Output the [x, y] coordinate of the center of the cell containing the given text.  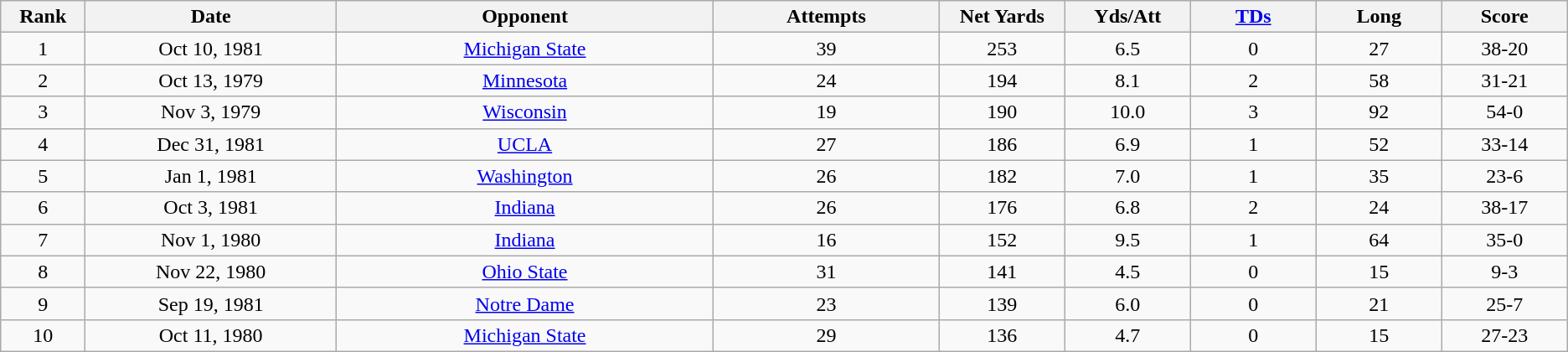
64 [1379, 240]
10.0 [1127, 112]
Washington [525, 176]
Long [1379, 17]
8 [44, 272]
7.0 [1127, 176]
23-6 [1504, 176]
253 [1002, 49]
6.9 [1127, 144]
194 [1002, 80]
6.0 [1127, 303]
8.1 [1127, 80]
52 [1379, 144]
190 [1002, 112]
136 [1002, 335]
182 [1002, 176]
38-17 [1504, 208]
6.8 [1127, 208]
Attempts [826, 17]
Oct 10, 1981 [211, 49]
35 [1379, 176]
4.5 [1127, 272]
29 [826, 335]
Score [1504, 17]
141 [1002, 272]
UCLA [525, 144]
35-0 [1504, 240]
5 [44, 176]
4 [44, 144]
19 [826, 112]
186 [1002, 144]
31-21 [1504, 80]
Jan 1, 1981 [211, 176]
139 [1002, 303]
38-20 [1504, 49]
92 [1379, 112]
Minnesota [525, 80]
25-7 [1504, 303]
176 [1002, 208]
9.5 [1127, 240]
Notre Dame [525, 303]
Ohio State [525, 272]
Net Yards [1002, 17]
Nov 22, 1980 [211, 272]
Oct 11, 1980 [211, 335]
TDs [1253, 17]
23 [826, 303]
39 [826, 49]
6.5 [1127, 49]
Rank [44, 17]
Date [211, 17]
16 [826, 240]
Yds/Att [1127, 17]
Opponent [525, 17]
Sep 19, 1981 [211, 303]
4.7 [1127, 335]
10 [44, 335]
Nov 3, 1979 [211, 112]
9-3 [1504, 272]
7 [44, 240]
58 [1379, 80]
33-14 [1504, 144]
Nov 1, 1980 [211, 240]
Dec 31, 1981 [211, 144]
6 [44, 208]
21 [1379, 303]
31 [826, 272]
152 [1002, 240]
54-0 [1504, 112]
Wisconsin [525, 112]
Oct 3, 1981 [211, 208]
9 [44, 303]
27-23 [1504, 335]
Oct 13, 1979 [211, 80]
